Provide the [x, y] coordinate of the cell's center where the given text is located.  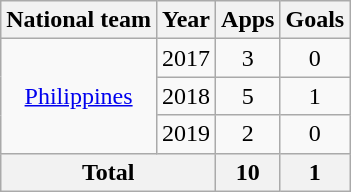
Year [186, 20]
2 [248, 134]
2018 [186, 96]
Total [108, 172]
10 [248, 172]
Philippines [79, 96]
5 [248, 96]
Apps [248, 20]
Goals [315, 20]
2019 [186, 134]
2017 [186, 58]
3 [248, 58]
National team [79, 20]
